Extract the [x, y] coordinate from the center of the cell holding the provided text.  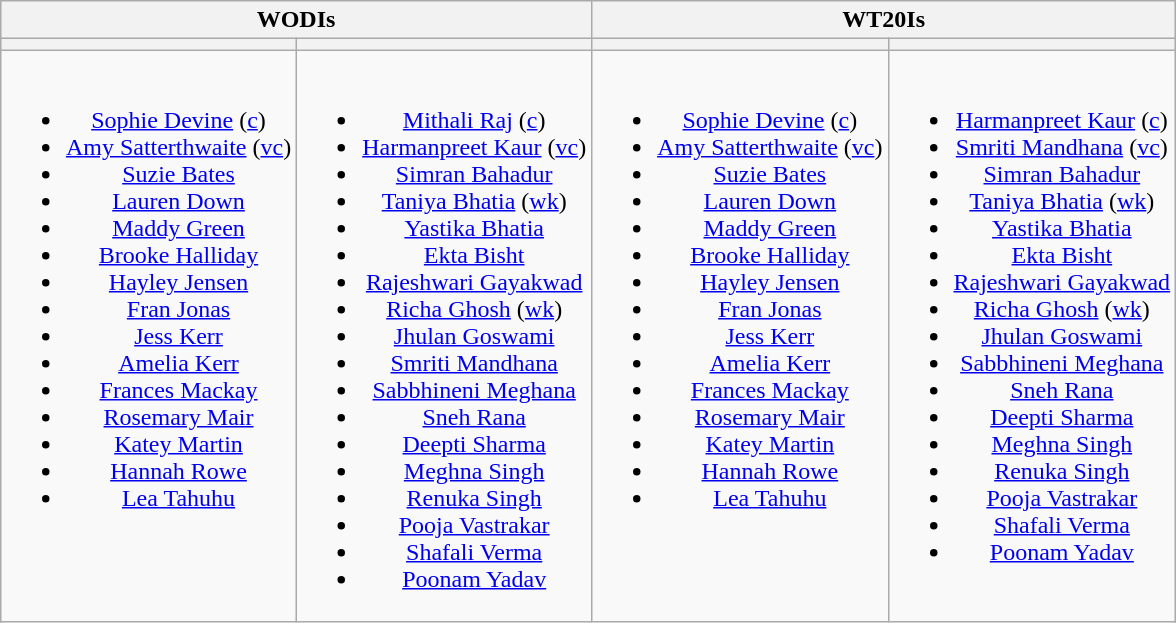
WT20Is [884, 20]
WODIs [296, 20]
